Scan for the cell matching the given text and deliver its [X, Y] coordinate at center. 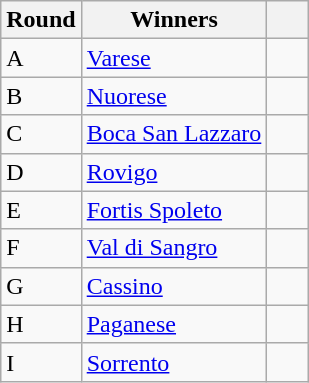
Boca San Lazzaro [174, 134]
A [41, 58]
Val di Sangro [174, 248]
Paganese [174, 324]
F [41, 248]
B [41, 96]
I [41, 362]
E [41, 210]
D [41, 172]
Round [41, 20]
C [41, 134]
Nuorese [174, 96]
Cassino [174, 286]
Rovigo [174, 172]
Varese [174, 58]
Winners [174, 20]
H [41, 324]
Sorrento [174, 362]
G [41, 286]
Fortis Spoleto [174, 210]
